Return the [x, y] coordinate for the center point of the cell that contains the specified text.  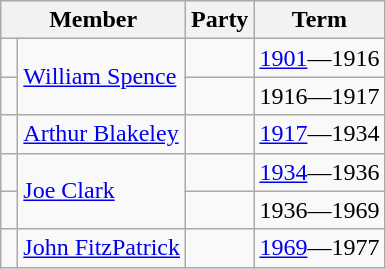
Term [320, 20]
1901—1916 [320, 58]
1936—1969 [320, 210]
William Spence [102, 77]
1916—1917 [320, 96]
John FitzPatrick [102, 248]
Arthur Blakeley [102, 134]
Member [94, 20]
1934—1936 [320, 172]
1969—1977 [320, 248]
1917—1934 [320, 134]
Joe Clark [102, 191]
Party [220, 20]
